Provide the [X, Y] coordinate of the cell's center where the given text is located.  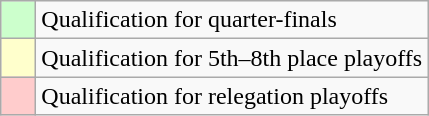
Qualification for quarter-finals [232, 20]
Qualification for 5th–8th place playoffs [232, 58]
Qualification for relegation playoffs [232, 96]
